Return [x, y] of the center of cell containing provided text 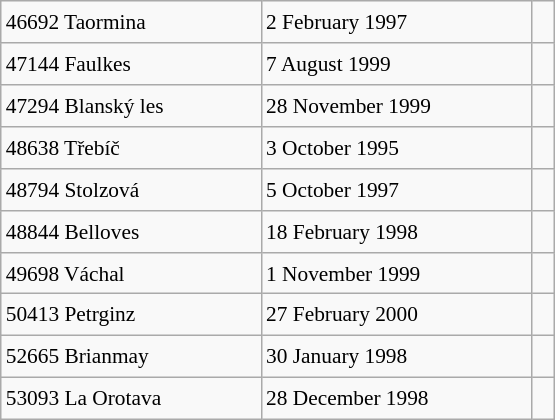
28 November 1999 [396, 106]
3 October 1995 [396, 148]
30 January 1998 [396, 357]
47294 Blanský les [131, 106]
53093 La Orotava [131, 399]
50413 Petrginz [131, 315]
18 February 1998 [396, 231]
7 August 1999 [396, 64]
47144 Faulkes [131, 64]
5 October 1997 [396, 189]
2 February 1997 [396, 22]
27 February 2000 [396, 315]
48638 Třebíč [131, 148]
52665 Brianmay [131, 357]
46692 Taormina [131, 22]
49698 Váchal [131, 273]
48794 Stolzová [131, 189]
1 November 1999 [396, 273]
28 December 1998 [396, 399]
48844 Belloves [131, 231]
